Pinpoint the cell where the given text exists, returning its (X, Y) midpoint coordinate. 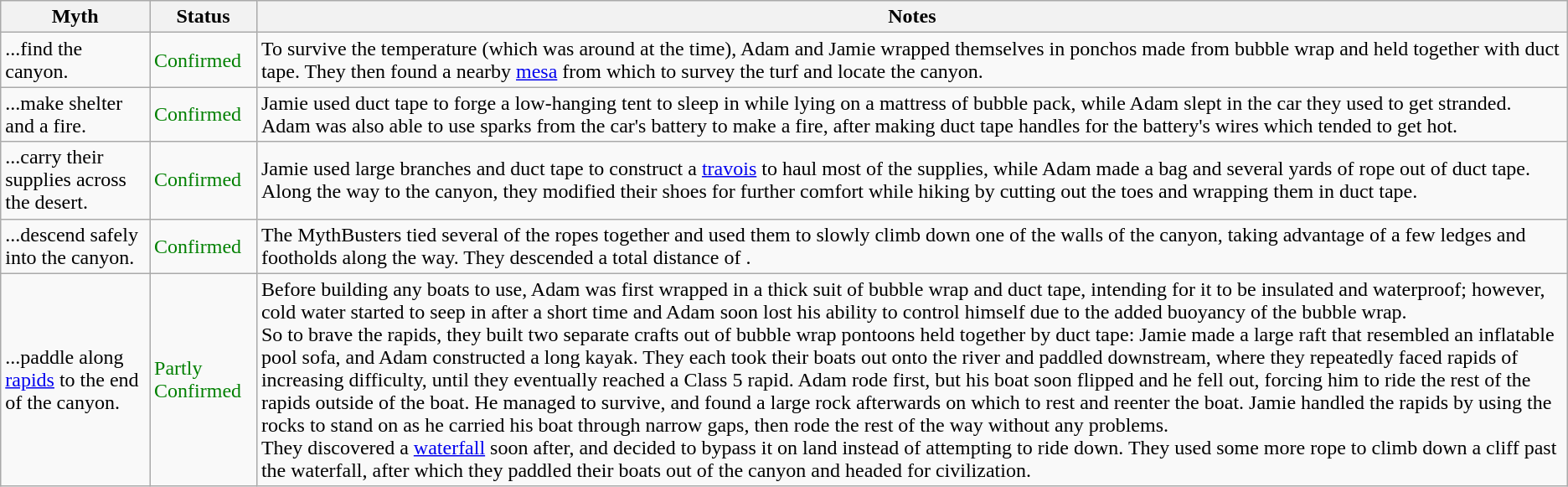
Status (204, 17)
...make shelter and a fire. (75, 114)
Partly Confirmed (204, 380)
Myth (75, 17)
...descend safely into the canyon. (75, 246)
Notes (911, 17)
...paddle along rapids to the end of the canyon. (75, 380)
...find the canyon. (75, 60)
...carry their supplies across the desert. (75, 180)
